Detect which cell encompasses the target text, then output its [X, Y] center coordinate. 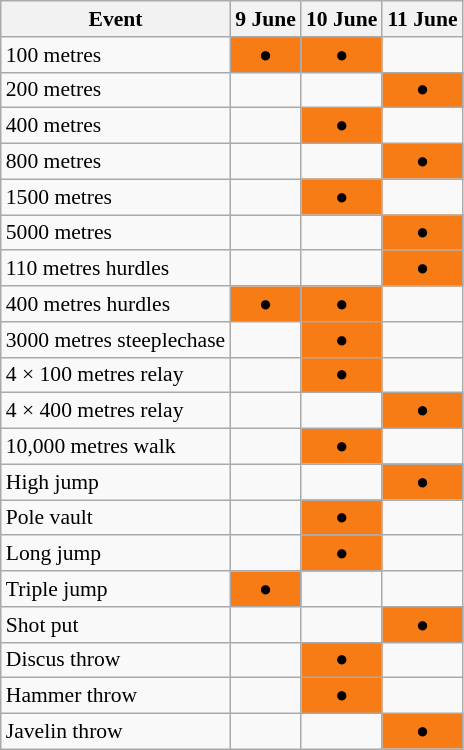
Event [116, 19]
Discus throw [116, 660]
Long jump [116, 554]
Triple jump [116, 589]
100 metres [116, 55]
9 June [266, 19]
400 metres [116, 126]
Hammer throw [116, 696]
3000 metres steeplechase [116, 340]
200 metres [116, 90]
4 × 400 metres relay [116, 411]
800 metres [116, 162]
5000 metres [116, 233]
10,000 metres walk [116, 447]
High jump [116, 482]
11 June [422, 19]
Shot put [116, 625]
110 metres hurdles [116, 269]
4 × 100 metres relay [116, 375]
Javelin throw [116, 732]
10 June [342, 19]
400 metres hurdles [116, 304]
Pole vault [116, 518]
1500 metres [116, 197]
